Output the (X, Y) coordinate of the center of the cell containing the given text.  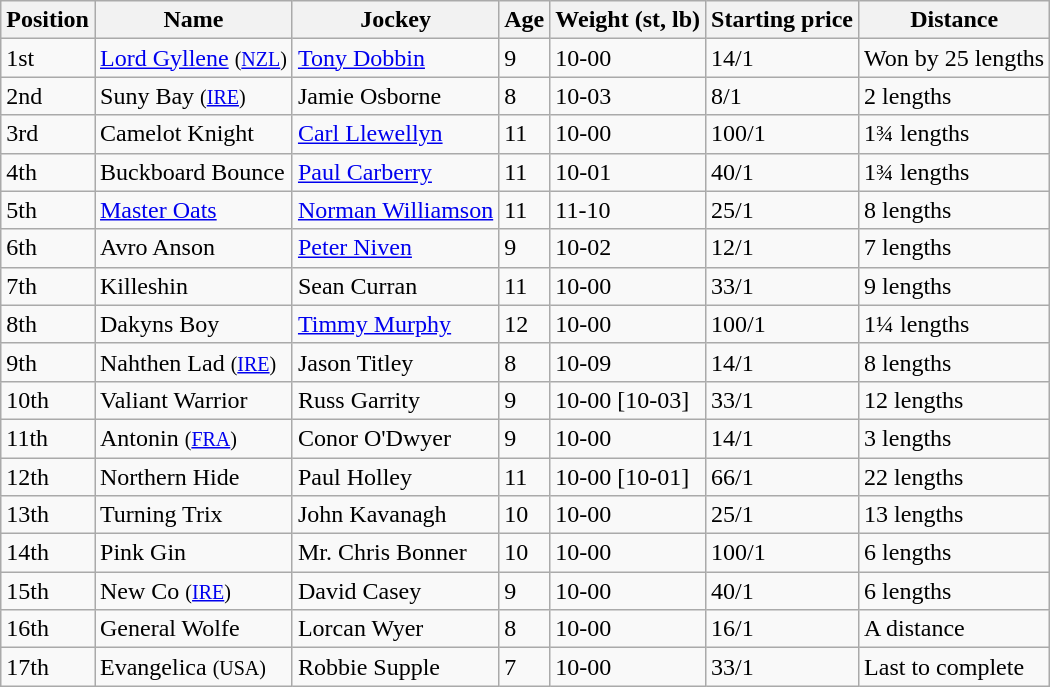
General Wolfe (193, 629)
Paul Carberry (395, 172)
Valiant Warrior (193, 400)
Evangelica (USA) (193, 667)
5th (48, 210)
10-00 [10-01] (628, 477)
Pink Gin (193, 553)
Russ Garrity (395, 400)
Carl Llewellyn (395, 134)
Jamie Osborne (395, 96)
2 lengths (954, 96)
66/1 (782, 477)
Dakyns Boy (193, 324)
15th (48, 591)
Weight (st, lb) (628, 20)
6th (48, 248)
10-02 (628, 248)
11-10 (628, 210)
1¼ lengths (954, 324)
Name (193, 20)
Lord Gyllene (NZL) (193, 58)
12 lengths (954, 400)
Conor O'Dwyer (395, 438)
3 lengths (954, 438)
9th (48, 362)
Distance (954, 20)
3rd (48, 134)
10-09 (628, 362)
12 (524, 324)
David Casey (395, 591)
16/1 (782, 629)
17th (48, 667)
Position (48, 20)
Avro Anson (193, 248)
14th (48, 553)
Last to complete (954, 667)
Norman Williamson (395, 210)
Buckboard Bounce (193, 172)
Suny Bay (IRE) (193, 96)
8/1 (782, 96)
10-00 [10-03] (628, 400)
16th (48, 629)
Sean Curran (395, 286)
Timmy Murphy (395, 324)
Antonin (FRA) (193, 438)
Northern Hide (193, 477)
10-01 (628, 172)
Peter Niven (395, 248)
10-03 (628, 96)
Age (524, 20)
7 lengths (954, 248)
Won by 25 lengths (954, 58)
2nd (48, 96)
John Kavanagh (395, 515)
Robbie Supple (395, 667)
Master Oats (193, 210)
Killeshin (193, 286)
13 lengths (954, 515)
7 (524, 667)
Camelot Knight (193, 134)
13th (48, 515)
Starting price (782, 20)
10th (48, 400)
4th (48, 172)
A distance (954, 629)
7th (48, 286)
Nahthen Lad (IRE) (193, 362)
Jockey (395, 20)
22 lengths (954, 477)
12/1 (782, 248)
1st (48, 58)
Lorcan Wyer (395, 629)
8th (48, 324)
Tony Dobbin (395, 58)
12th (48, 477)
Mr. Chris Bonner (395, 553)
Turning Trix (193, 515)
9 lengths (954, 286)
11th (48, 438)
Paul Holley (395, 477)
Jason Titley (395, 362)
New Co (IRE) (193, 591)
